Return the (X, Y) coordinate for the center point of the cell that contains the specified text.  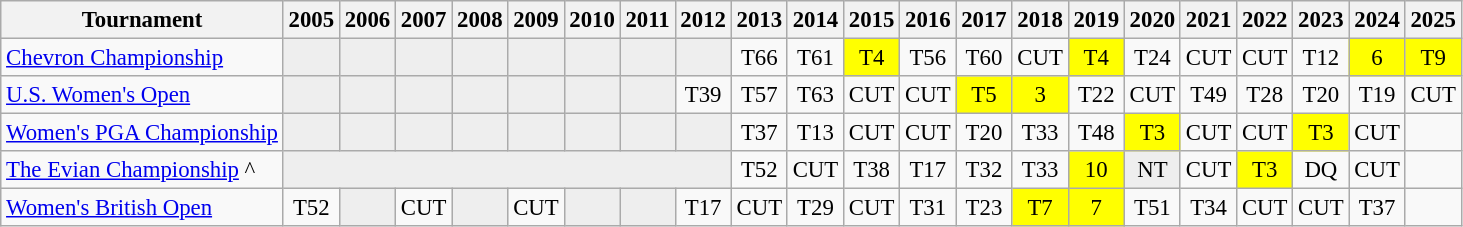
7 (1096, 208)
2012 (703, 20)
T7 (1040, 208)
T12 (1321, 58)
Chevron Championship (142, 58)
T13 (815, 133)
2017 (984, 20)
Women's British Open (142, 208)
T63 (815, 95)
2021 (1208, 20)
T22 (1096, 95)
The Evian Championship ^ (142, 170)
T29 (815, 208)
T48 (1096, 133)
U.S. Women's Open (142, 95)
2008 (480, 20)
2019 (1096, 20)
NT (1152, 170)
2006 (367, 20)
2022 (1265, 20)
T34 (1208, 208)
2016 (928, 20)
T31 (928, 208)
2010 (592, 20)
2018 (1040, 20)
2023 (1321, 20)
T28 (1265, 95)
2024 (1377, 20)
2007 (424, 20)
T38 (872, 170)
Tournament (142, 20)
T39 (703, 95)
T32 (984, 170)
2020 (1152, 20)
2005 (311, 20)
T49 (1208, 95)
6 (1377, 58)
T60 (984, 58)
2013 (759, 20)
T51 (1152, 208)
T24 (1152, 58)
DQ (1321, 170)
T9 (1433, 58)
2014 (815, 20)
T61 (815, 58)
T23 (984, 208)
T66 (759, 58)
2009 (536, 20)
3 (1040, 95)
T56 (928, 58)
2011 (648, 20)
10 (1096, 170)
T5 (984, 95)
Women's PGA Championship (142, 133)
2015 (872, 20)
T57 (759, 95)
T19 (1377, 95)
2025 (1433, 20)
